Identify which cell holds the provided text, then report its [X, Y] central coordinate. 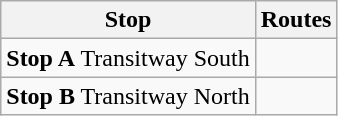
Routes [296, 20]
Stop A Transitway South [128, 58]
Stop B Transitway North [128, 96]
Stop [128, 20]
